Return [X, Y] of the center of cell containing provided text 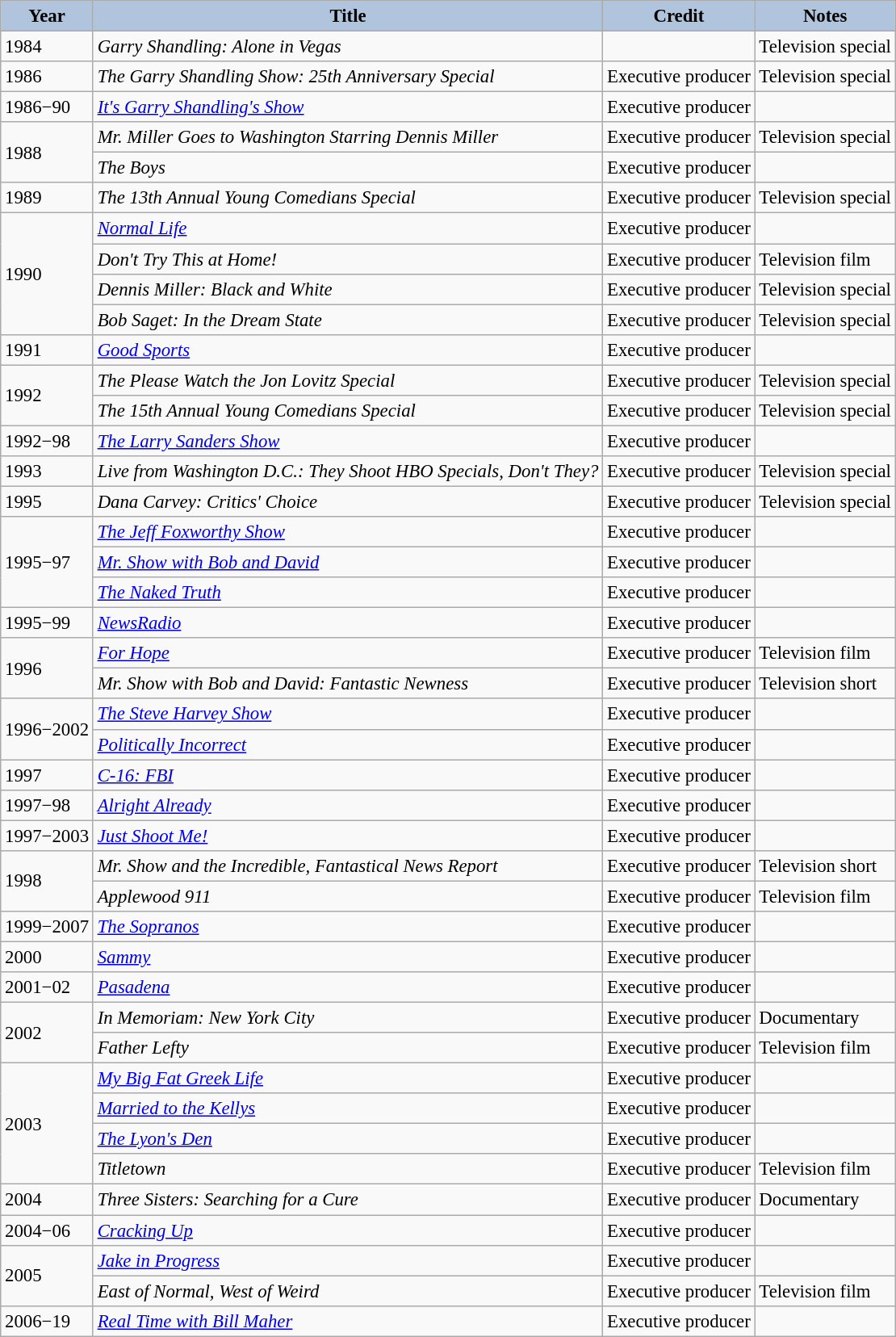
1997−98 [47, 805]
1995 [47, 501]
2006−19 [47, 1321]
The Sopranos [347, 927]
1989 [47, 198]
1998 [47, 882]
1988 [47, 152]
For Hope [347, 653]
1990 [47, 274]
The Larry Sanders Show [347, 441]
My Big Fat Greek Life [347, 1079]
The Jeff Foxworthy Show [347, 532]
The Lyon's Den [347, 1139]
1984 [47, 47]
Married to the Kellys [347, 1109]
Credit [679, 16]
Father Lefty [347, 1048]
Three Sisters: Searching for a Cure [347, 1200]
2002 [47, 1033]
C-16: FBI [347, 775]
1996−2002 [47, 730]
Real Time with Bill Maher [347, 1321]
1986−90 [47, 107]
2001−02 [47, 987]
Notes [825, 16]
Live from Washington D.C.: They Shoot HBO Specials, Don't They? [347, 472]
1993 [47, 472]
Pasadena [347, 987]
1999−2007 [47, 927]
Mr. Show with Bob and David [347, 563]
NewsRadio [347, 623]
1992 [47, 396]
In Memoriam: New York City [347, 1018]
1997 [47, 775]
2000 [47, 957]
2004−06 [47, 1230]
Year [47, 16]
Cracking Up [347, 1230]
Don't Try This at Home! [347, 259]
1992−98 [47, 441]
Applewood 911 [347, 896]
The Boys [347, 168]
Mr. Show and the Incredible, Fantastical News Report [347, 866]
East of Normal, West of Weird [347, 1291]
Mr. Miller Goes to Washington Starring Dennis Miller [347, 137]
The 15th Annual Young Comedians Special [347, 411]
Jake in Progress [347, 1260]
1995−97 [47, 562]
Garry Shandling: Alone in Vegas [347, 47]
Dana Carvey: Critics' Choice [347, 501]
Alright Already [347, 805]
1986 [47, 77]
The Garry Shandling Show: 25th Anniversary Special [347, 77]
The Steve Harvey Show [347, 715]
It's Garry Shandling's Show [347, 107]
Sammy [347, 957]
Good Sports [347, 350]
1995−99 [47, 623]
2003 [47, 1124]
Title [347, 16]
Mr. Show with Bob and David: Fantastic Newness [347, 684]
Politically Incorrect [347, 744]
The Please Watch the Jon Lovitz Special [347, 380]
Normal Life [347, 228]
Titletown [347, 1170]
1996 [47, 668]
1991 [47, 350]
The 13th Annual Young Comedians Special [347, 198]
The Naked Truth [347, 593]
Dennis Miller: Black and White [347, 289]
Just Shoot Me! [347, 836]
1997−2003 [47, 836]
2004 [47, 1200]
Bob Saget: In the Dream State [347, 320]
2005 [47, 1276]
